Output the [X, Y] coordinate of the center of the cell containing the given text.  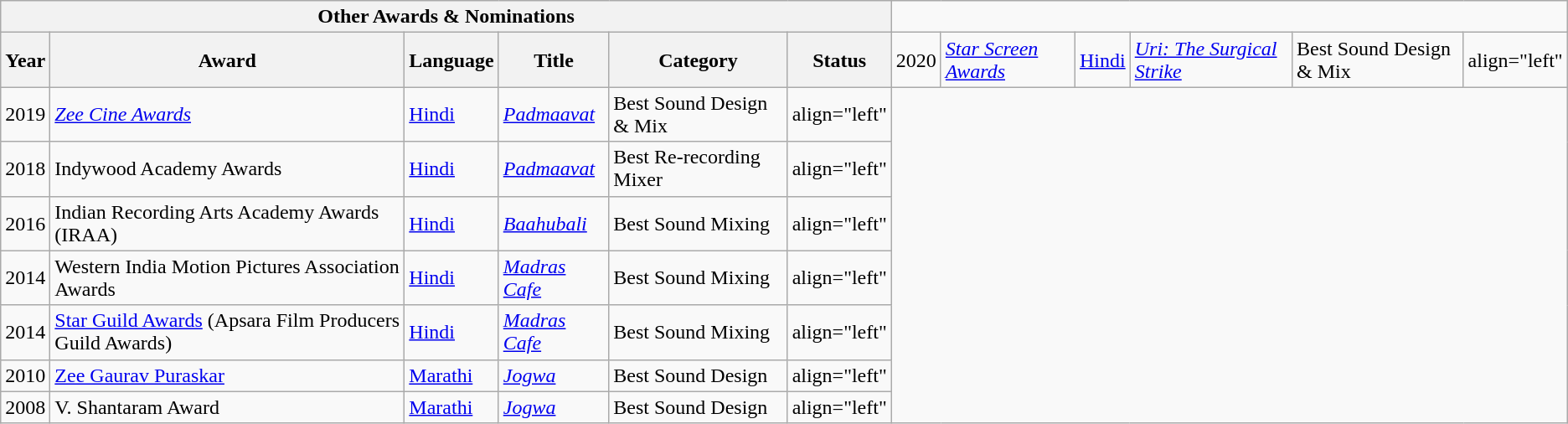
V. Shantaram Award [228, 407]
2019 [25, 114]
Star Screen Awards [1008, 60]
Year [25, 60]
Western India Motion Pictures Association Awards [228, 278]
Baahubali [554, 223]
Uri: The Surgical Strike [1211, 60]
Language [451, 60]
Category [699, 60]
2008 [25, 407]
Indywood Academy Awards [228, 169]
Zee Cine Awards [228, 114]
2016 [25, 223]
Indian Recording Arts Academy Awards (IRAA) [228, 223]
2010 [25, 375]
2020 [916, 60]
Star Guild Awards (Apsara Film Producers Guild Awards) [228, 332]
Zee Gaurav Puraskar [228, 375]
Title [554, 60]
Other Awards & Nominations [446, 17]
Award [228, 60]
2018 [25, 169]
Best Re-recording Mixer [699, 169]
Status [839, 60]
